Search for the cell housing the specified text and yield its [X, Y] center coordinate. 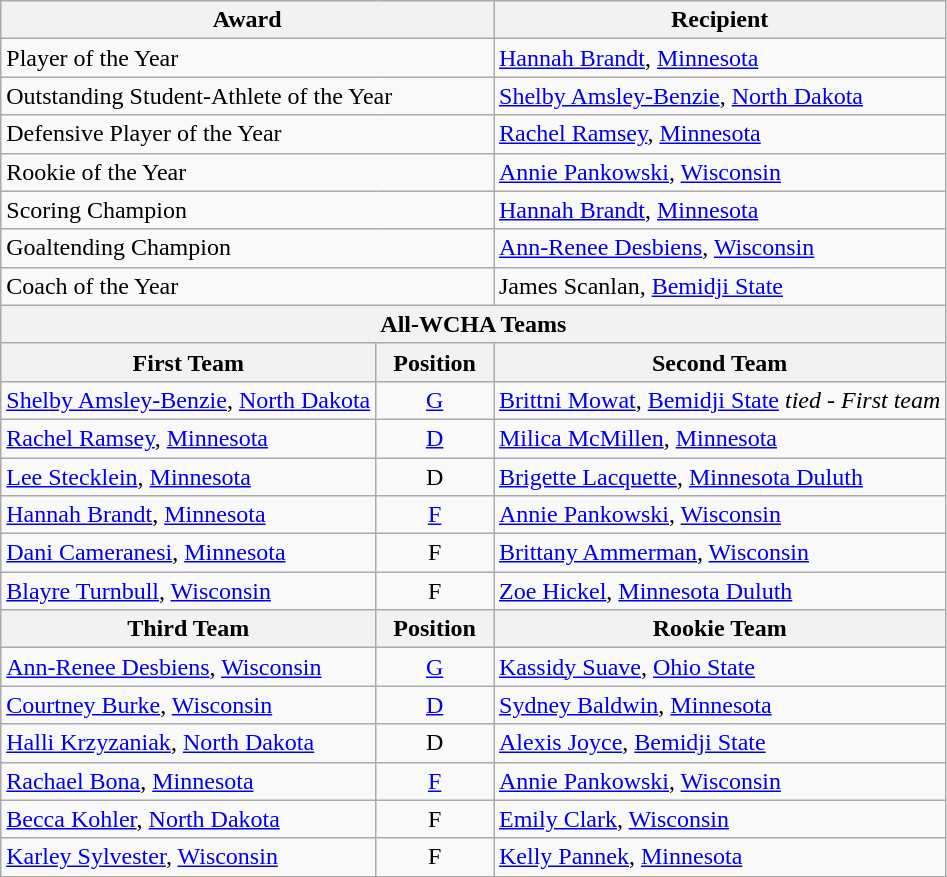
Award [248, 20]
Defensive Player of the Year [248, 134]
Goaltending Champion [248, 248]
Second Team [720, 362]
James Scanlan, Bemidji State [720, 286]
Brittany Ammerman, Wisconsin [720, 553]
Becca Kohler, North Dakota [188, 819]
All-WCHA Teams [474, 324]
Player of the Year [248, 58]
Rookie Team [720, 629]
Third Team [188, 629]
Coach of the Year [248, 286]
Rookie of the Year [248, 172]
Courtney Burke, Wisconsin [188, 705]
Sydney Baldwin, Minnesota [720, 705]
Kassidy Suave, Ohio State [720, 667]
Milica McMillen, Minnesota [720, 438]
Karley Sylvester, Wisconsin [188, 857]
Lee Stecklein, Minnesota [188, 477]
Zoe Hickel, Minnesota Duluth [720, 591]
Dani Cameranesi, Minnesota [188, 553]
Brigette Lacquette, Minnesota Duluth [720, 477]
Halli Krzyzaniak, North Dakota [188, 743]
Outstanding Student-Athlete of the Year [248, 96]
Recipient [720, 20]
Blayre Turnbull, Wisconsin [188, 591]
Emily Clark, Wisconsin [720, 819]
Scoring Champion [248, 210]
Brittni Mowat, Bemidji State tied - First team [720, 400]
First Team [188, 362]
Alexis Joyce, Bemidji State [720, 743]
Rachael Bona, Minnesota [188, 781]
Kelly Pannek, Minnesota [720, 857]
